Locate the cell with the specified text and output its (x, y) center coordinate. 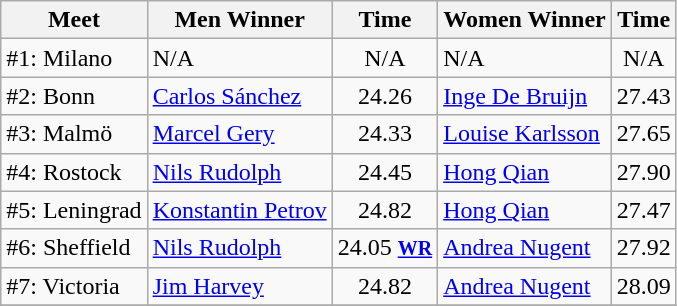
#1: Milano (74, 58)
#7: Victoria (74, 286)
Louise Karlsson (525, 134)
27.65 (644, 134)
Konstantin Petrov (240, 210)
#5: Leningrad (74, 210)
24.33 (385, 134)
#4: Rostock (74, 172)
#3: Malmö (74, 134)
27.47 (644, 210)
Women Winner (525, 20)
24.26 (385, 96)
Jim Harvey (240, 286)
Carlos Sánchez (240, 96)
24.45 (385, 172)
Inge De Bruijn (525, 96)
28.09 (644, 286)
Marcel Gery (240, 134)
27.90 (644, 172)
Men Winner (240, 20)
27.92 (644, 248)
#2: Bonn (74, 96)
24.05 WR (385, 248)
#6: Sheffield (74, 248)
Meet (74, 20)
27.43 (644, 96)
